From the cell containing the given text, extract its center point as (X, Y) coordinate. 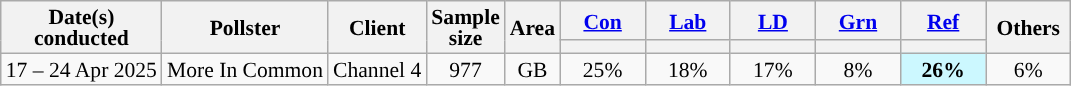
More In Common (245, 68)
Pollster (245, 27)
Lab (688, 20)
Area (532, 27)
Date(s)conducted (82, 27)
Ref (944, 20)
GB (532, 68)
Client (377, 27)
6% (1028, 68)
Others (1028, 27)
26% (944, 68)
18% (688, 68)
25% (602, 68)
Samplesize (465, 27)
17% (772, 68)
Channel 4 (377, 68)
17 – 24 Apr 2025 (82, 68)
LD (772, 20)
Grn (858, 20)
8% (858, 68)
977 (465, 68)
Con (602, 20)
